Capture the cell that displays the provided text and extract its (X, Y) central coordinate. 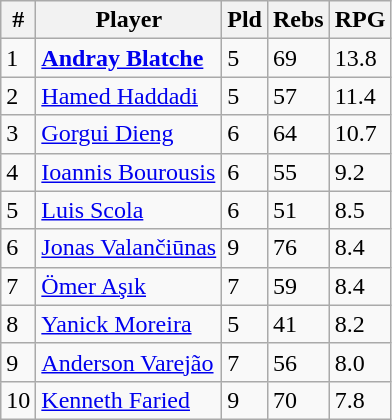
# (18, 20)
Anderson Varejão (129, 362)
RPG (360, 20)
Rebs (298, 20)
51 (298, 210)
10.7 (360, 134)
8.5 (360, 210)
Jonas Valančiūnas (129, 248)
10 (18, 400)
Luis Scola (129, 210)
76 (298, 248)
8 (18, 324)
41 (298, 324)
64 (298, 134)
Ioannis Bourousis (129, 172)
1 (18, 58)
Kenneth Faried (129, 400)
Gorgui Dieng (129, 134)
8.0 (360, 362)
11.4 (360, 96)
Hamed Haddadi (129, 96)
4 (18, 172)
13.8 (360, 58)
70 (298, 400)
7.8 (360, 400)
Yanick Moreira (129, 324)
Player (129, 20)
3 (18, 134)
8.2 (360, 324)
Andray Blatche (129, 58)
2 (18, 96)
55 (298, 172)
56 (298, 362)
69 (298, 58)
59 (298, 286)
Ömer Aşık (129, 286)
57 (298, 96)
Pld (245, 20)
9.2 (360, 172)
